Identify which cell holds the provided text, then report its [X, Y] central coordinate. 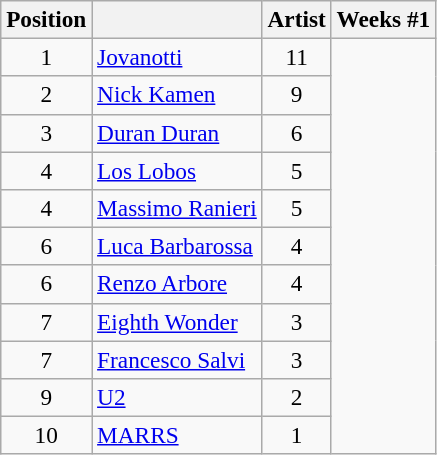
11 [296, 57]
Renzo Arbore [177, 284]
Luca Barbarossa [177, 246]
10 [46, 435]
MARRS [177, 435]
Massimo Ranieri [177, 208]
Francesco Salvi [177, 359]
Duran Duran [177, 133]
Los Lobos [177, 170]
U2 [177, 397]
Eighth Wonder [177, 322]
Nick Kamen [177, 95]
Position [46, 19]
Artist [296, 19]
Weeks #1 [384, 19]
Jovanotti [177, 57]
